Return the [X, Y] coordinate for the center point of the cell that contains the specified text.  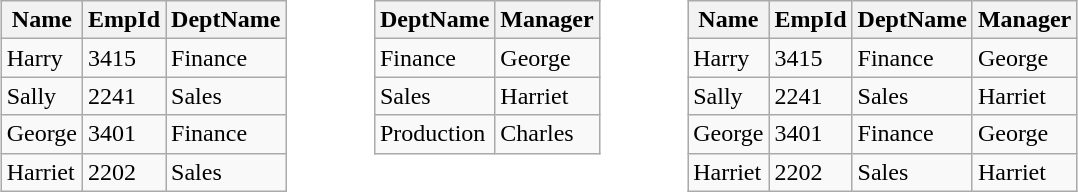
Production [434, 134]
Charles [547, 134]
